Find where the given text appears and provide that cell's center as (x, y) coordinate. 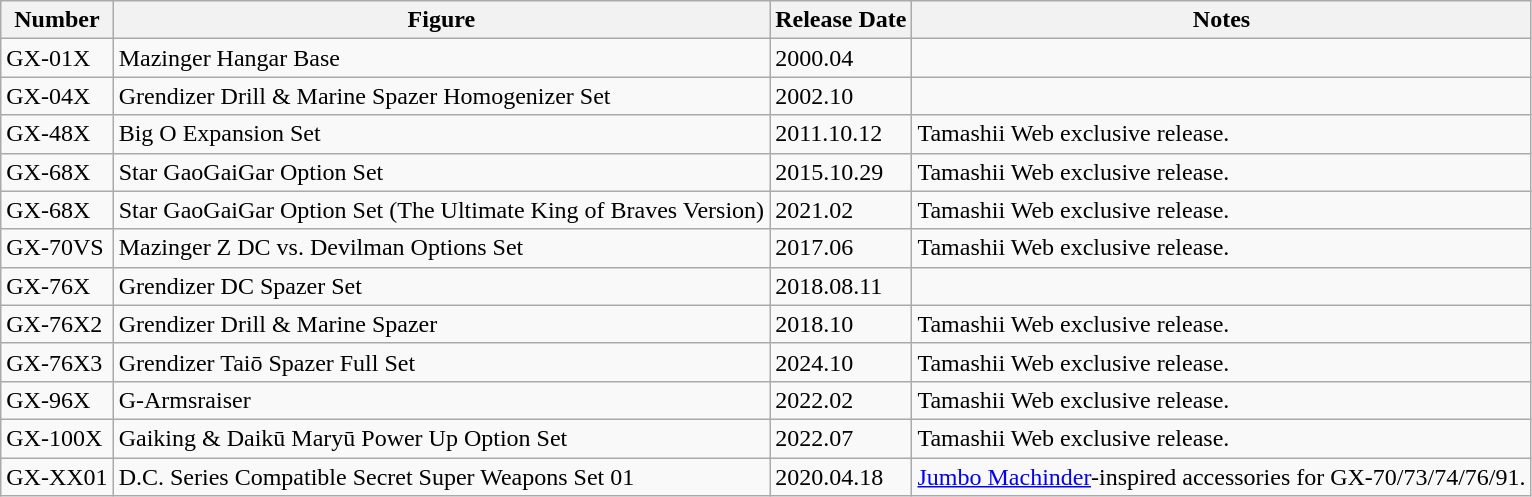
Grendizer Drill & Marine Spazer (441, 324)
Release Date (841, 20)
2020.04.18 (841, 477)
2018.10 (841, 324)
Figure (441, 20)
GX-76X2 (57, 324)
GX-04X (57, 96)
2015.10.29 (841, 172)
Gaiking & Daikū Maryū Power Up Option Set (441, 438)
Grendizer Drill & Marine Spazer Homogenizer Set (441, 96)
GX-76X3 (57, 362)
GX-70VS (57, 248)
2017.06 (841, 248)
G-Armsraiser (441, 400)
Jumbo Machinder-inspired accessories for GX-70/73/74/76/91. (1222, 477)
2000.04 (841, 58)
GX-96X (57, 400)
Notes (1222, 20)
2021.02 (841, 210)
Big O Expansion Set (441, 134)
Star GaoGaiGar Option Set (The Ultimate King of Braves Version) (441, 210)
D.C. Series Compatible Secret Super Weapons Set 01 (441, 477)
2022.07 (841, 438)
GX-XX01 (57, 477)
2024.10 (841, 362)
Mazinger Z DC vs. Devilman Options Set (441, 248)
GX-76X (57, 286)
2002.10 (841, 96)
Grendizer DC Spazer Set (441, 286)
2011.10.12 (841, 134)
GX-48X (57, 134)
GX-01X (57, 58)
Mazinger Hangar Base (441, 58)
2022.02 (841, 400)
GX-100X (57, 438)
Number (57, 20)
2018.08.11 (841, 286)
Star GaoGaiGar Option Set (441, 172)
Grendizer Taiō Spazer Full Set (441, 362)
